Locate the cell with the specified text and output its [X, Y] center coordinate. 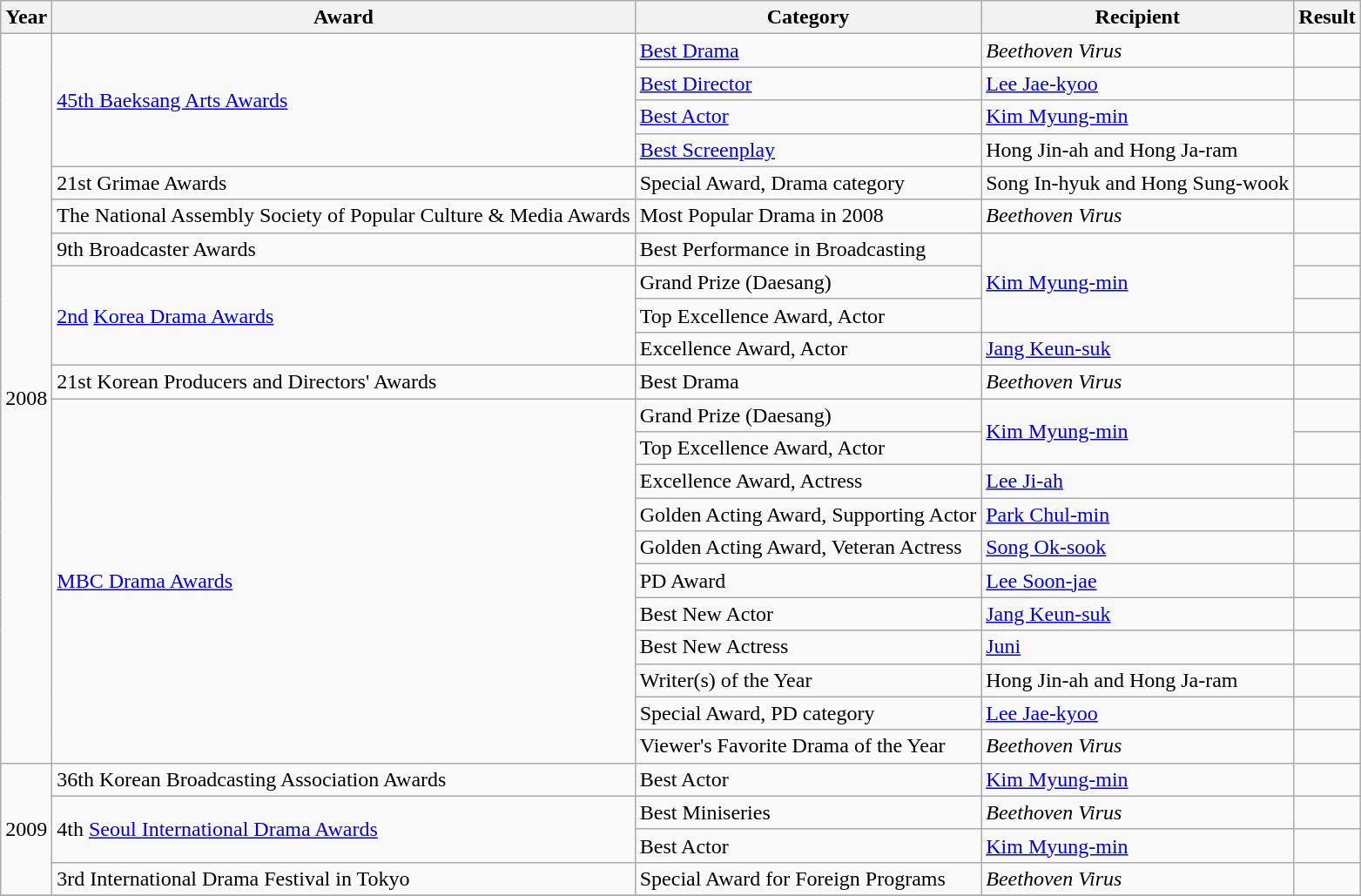
9th Broadcaster Awards [343, 249]
45th Baeksang Arts Awards [343, 100]
21st Korean Producers and Directors' Awards [343, 381]
Special Award, Drama category [808, 183]
Award [343, 17]
Most Popular Drama in 2008 [808, 216]
2009 [26, 829]
Lee Ji-ah [1137, 482]
Lee Soon-jae [1137, 581]
Category [808, 17]
Song Ok-sook [1137, 548]
Best Miniseries [808, 812]
Year [26, 17]
Special Award for Foreign Programs [808, 879]
Special Award, PD category [808, 713]
Song In-hyuk and Hong Sung-wook [1137, 183]
Golden Acting Award, Veteran Actress [808, 548]
2008 [26, 399]
Best New Actress [808, 647]
MBC Drama Awards [343, 582]
Best Performance in Broadcasting [808, 249]
Best Director [808, 84]
Excellence Award, Actress [808, 482]
Best New Actor [808, 614]
The National Assembly Society of Popular Culture & Media Awards [343, 216]
Writer(s) of the Year [808, 680]
21st Grimae Awards [343, 183]
Juni [1137, 647]
3rd International Drama Festival in Tokyo [343, 879]
4th Seoul International Drama Awards [343, 829]
Golden Acting Award, Supporting Actor [808, 515]
Recipient [1137, 17]
Result [1327, 17]
36th Korean Broadcasting Association Awards [343, 779]
Excellence Award, Actor [808, 348]
2nd Korea Drama Awards [343, 315]
Park Chul-min [1137, 515]
Viewer's Favorite Drama of the Year [808, 746]
PD Award [808, 581]
Best Screenplay [808, 150]
